Determine the (X, Y) coordinate at the center of the cell enclosing the given text.  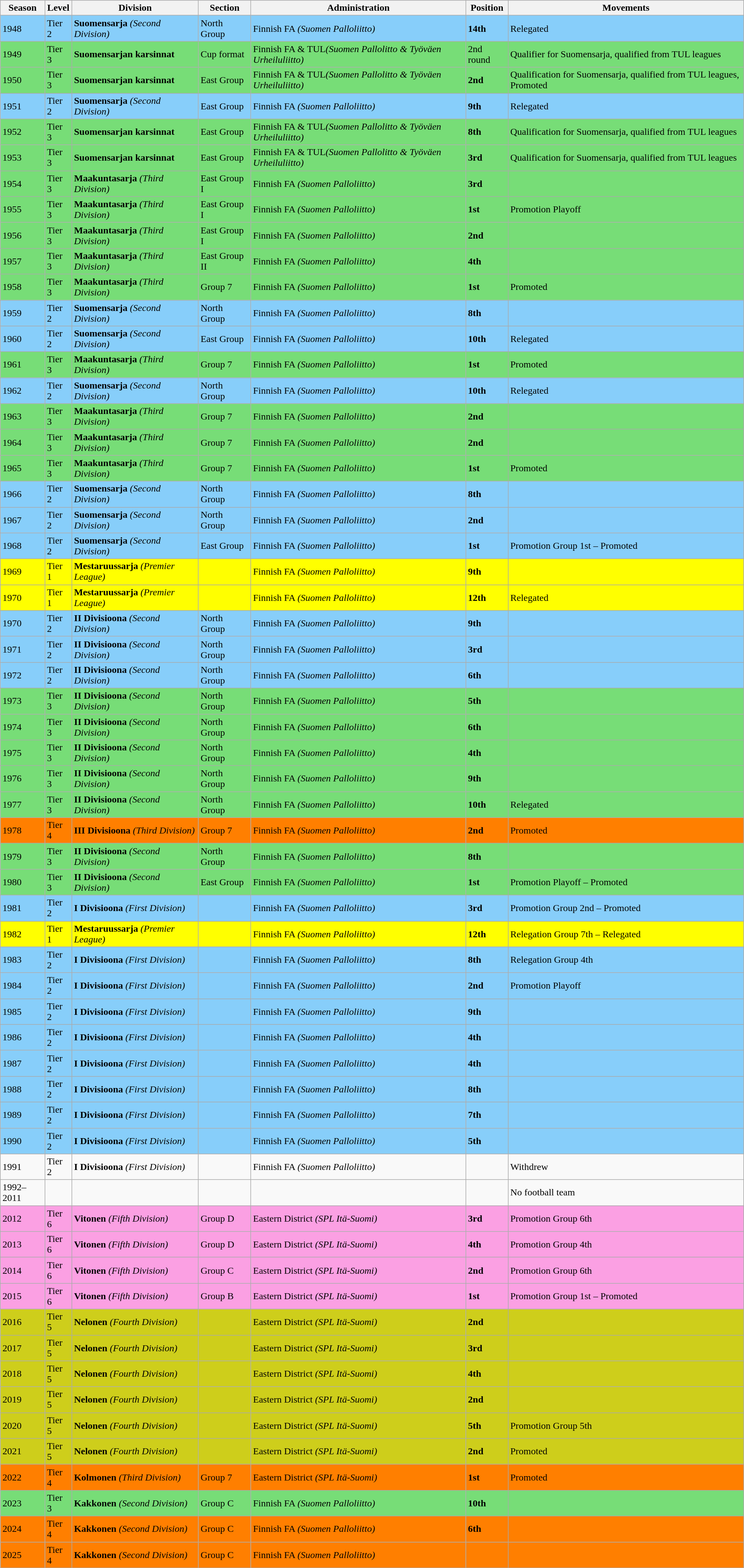
1967 (23, 520)
1948 (23, 29)
1985 (23, 1012)
Season (23, 8)
1976 (23, 779)
1961 (23, 365)
1957 (23, 261)
2024 (23, 1529)
Promotion Group 4th (626, 1245)
1992–2011 (23, 1193)
Promotion Group 2nd – Promoted (626, 908)
1972 (23, 675)
1951 (23, 106)
2016 (23, 1322)
1964 (23, 442)
1980 (23, 882)
Promotion Group 5th (626, 1425)
1973 (23, 701)
1988 (23, 1089)
Qualification for Suomensarja, qualified from TUL leagues, Promoted (626, 80)
No football team (626, 1193)
1982 (23, 934)
14th (487, 29)
1960 (23, 339)
2018 (23, 1374)
2019 (23, 1400)
1975 (23, 753)
1959 (23, 313)
1962 (23, 391)
1987 (23, 1063)
III Divisioona (Third Division) (135, 830)
Cup format (225, 54)
2nd round (487, 54)
1971 (23, 649)
1958 (23, 287)
2014 (23, 1270)
2012 (23, 1218)
1956 (23, 235)
Section (225, 8)
2015 (23, 1296)
2020 (23, 1425)
1966 (23, 494)
1969 (23, 572)
2023 (23, 1503)
1978 (23, 830)
1989 (23, 1115)
Withdrew (626, 1167)
1950 (23, 80)
2025 (23, 1555)
1990 (23, 1141)
2017 (23, 1348)
Movements (626, 8)
Relegation Group 4th (626, 960)
Relegation Group 7th – Relegated (626, 934)
Group B (225, 1296)
1977 (23, 805)
2013 (23, 1245)
1991 (23, 1167)
7th (487, 1115)
1979 (23, 857)
1974 (23, 727)
1965 (23, 468)
1981 (23, 908)
1963 (23, 417)
Administration (358, 8)
1949 (23, 54)
Qualifier for Suomensarja, qualified from TUL leagues (626, 54)
2022 (23, 1477)
Level (58, 8)
1984 (23, 985)
1954 (23, 184)
1955 (23, 209)
2021 (23, 1451)
Position (487, 8)
1986 (23, 1037)
Kolmonen (Third Division) (135, 1477)
Division (135, 8)
Promotion Playoff – Promoted (626, 882)
1983 (23, 960)
East Group II (225, 261)
1968 (23, 546)
1952 (23, 132)
1953 (23, 157)
